For the text-containing cell, return its midpoint in [x, y] coordinate format. 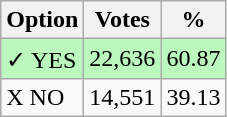
% [194, 20]
Votes [122, 20]
Option [42, 20]
X NO [42, 97]
60.87 [194, 59]
14,551 [122, 97]
22,636 [122, 59]
39.13 [194, 97]
✓ YES [42, 59]
